Determine the [x, y] coordinate at the center of the cell enclosing the given text.  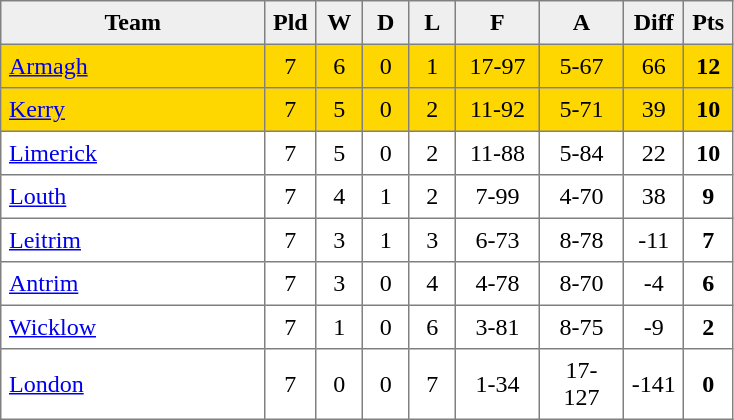
5-84 [581, 153]
Leitrim [133, 240]
Armagh [133, 66]
D [385, 23]
Wicklow [133, 327]
38 [653, 197]
Team [133, 23]
17-127 [581, 384]
7-99 [497, 197]
4-70 [581, 197]
8-70 [581, 284]
L [432, 23]
22 [653, 153]
66 [653, 66]
Louth [133, 197]
5-71 [581, 110]
11-92 [497, 110]
3-81 [497, 327]
4-78 [497, 284]
-9 [653, 327]
F [497, 23]
9 [708, 197]
-141 [653, 384]
A [581, 23]
-4 [653, 284]
5-67 [581, 66]
London [133, 384]
6-73 [497, 240]
8-75 [581, 327]
-11 [653, 240]
12 [708, 66]
1-34 [497, 384]
8-78 [581, 240]
Limerick [133, 153]
39 [653, 110]
17-97 [497, 66]
Pld [290, 23]
Antrim [133, 284]
Diff [653, 23]
W [339, 23]
Kerry [133, 110]
Pts [708, 23]
11-88 [497, 153]
